Pinpoint the cell where the given text exists, returning its (X, Y) midpoint coordinate. 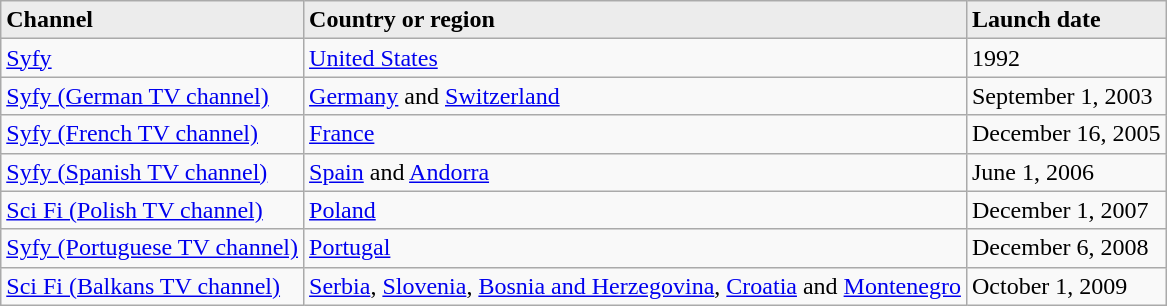
October 1, 2009 (1066, 286)
December 6, 2008 (1066, 248)
Portugal (636, 248)
France (636, 134)
June 1, 2006 (1066, 172)
Spain and Andorra (636, 172)
December 16, 2005 (1066, 134)
Serbia, Slovenia, Bosnia and Herzegovina, Croatia and Montenegro (636, 286)
Channel (152, 20)
1992 (1066, 58)
Germany and Switzerland (636, 96)
Sci Fi (Polish TV channel) (152, 210)
Country or region (636, 20)
Syfy (152, 58)
Syfy (German TV channel) (152, 96)
September 1, 2003 (1066, 96)
Syfy (Spanish TV channel) (152, 172)
Sci Fi (Balkans TV channel) (152, 286)
Poland (636, 210)
Syfy (French TV channel) (152, 134)
Syfy (Portuguese TV channel) (152, 248)
December 1, 2007 (1066, 210)
Launch date (1066, 20)
United States (636, 58)
